Return (X, Y) of the center of cell containing provided text 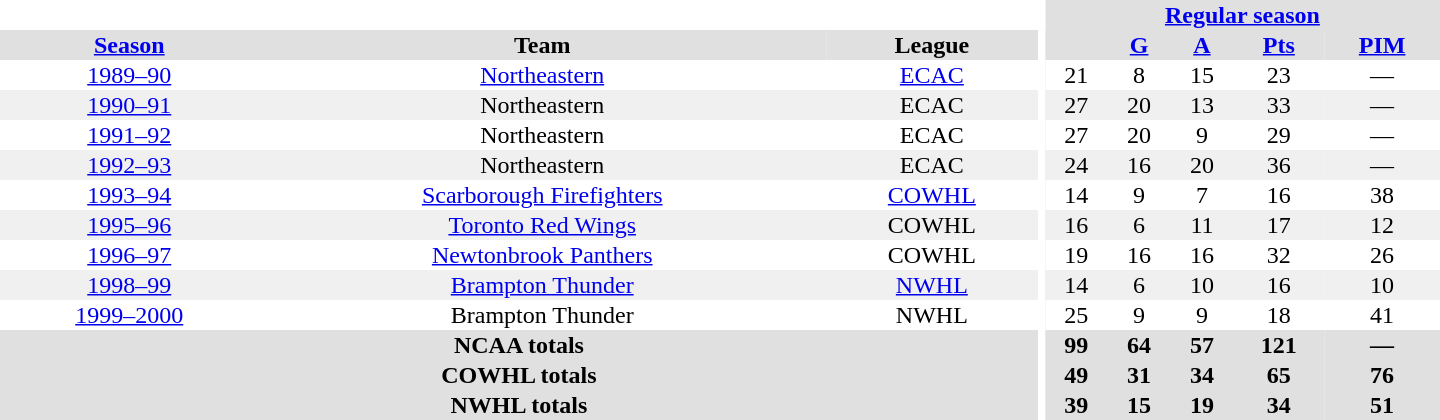
1996–97 (130, 255)
23 (1278, 75)
49 (1076, 375)
1993–94 (130, 195)
25 (1076, 315)
18 (1278, 315)
11 (1202, 225)
COWHL totals (519, 375)
1990–91 (130, 105)
17 (1278, 225)
Pts (1278, 45)
NCAA totals (519, 345)
League (932, 45)
121 (1278, 345)
24 (1076, 165)
1989–90 (130, 75)
51 (1382, 405)
NWHL totals (519, 405)
12 (1382, 225)
1995–96 (130, 225)
G (1140, 45)
1991–92 (130, 135)
7 (1202, 195)
Toronto Red Wings (542, 225)
38 (1382, 195)
26 (1382, 255)
13 (1202, 105)
Regular season (1242, 15)
A (1202, 45)
32 (1278, 255)
1992–93 (130, 165)
33 (1278, 105)
39 (1076, 405)
8 (1140, 75)
Season (130, 45)
65 (1278, 375)
PIM (1382, 45)
31 (1140, 375)
Scarborough Firefighters (542, 195)
57 (1202, 345)
36 (1278, 165)
29 (1278, 135)
64 (1140, 345)
41 (1382, 315)
Newtonbrook Panthers (542, 255)
1998–99 (130, 285)
99 (1076, 345)
76 (1382, 375)
1999–2000 (130, 315)
Team (542, 45)
21 (1076, 75)
